Return the [X, Y] coordinate for the center point of the cell that contains the specified text.  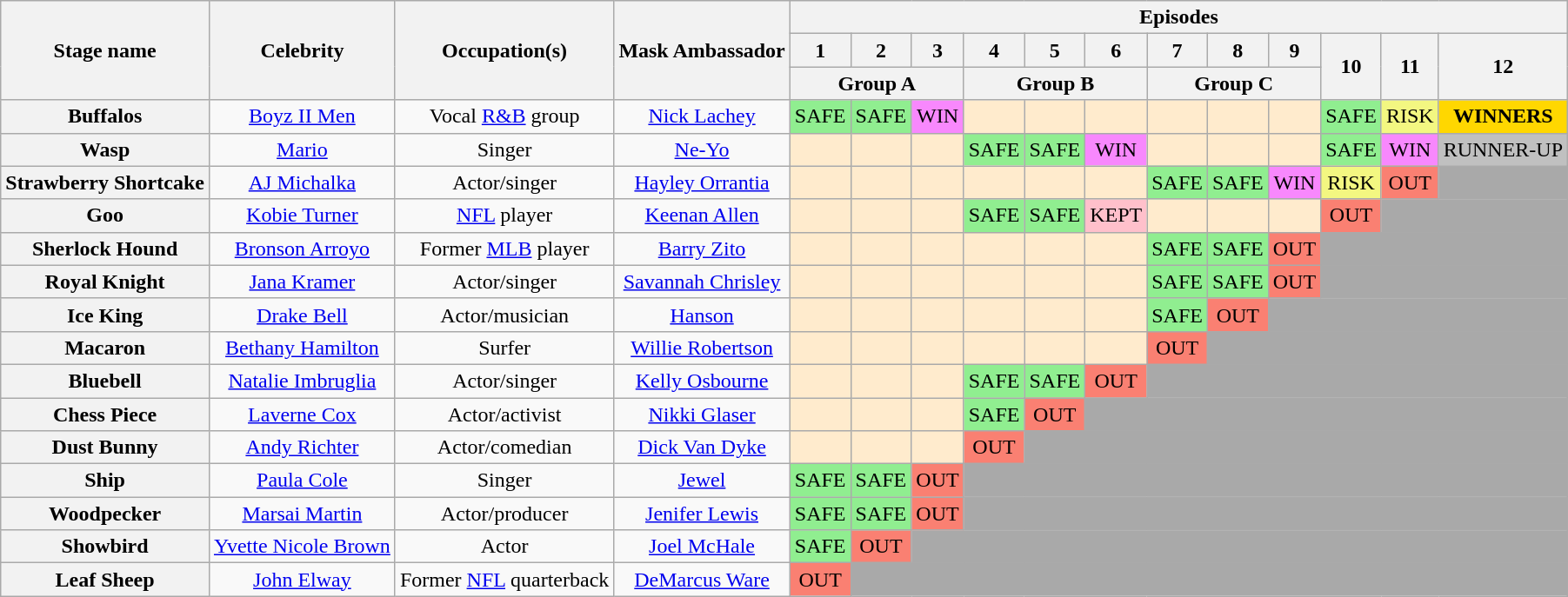
KEPT [1117, 216]
Woodpecker [105, 514]
Natalie Imbruglia [302, 381]
Actor/activist [504, 415]
NFL player [504, 216]
Surfer [504, 348]
Leaf Sheep [105, 580]
Mask Ambassador [702, 50]
Mario [302, 149]
Celebrity [302, 50]
Dust Bunny [105, 448]
1 [820, 50]
Sherlock Hound [105, 249]
Actor [504, 547]
Yvette Nicole Brown [302, 547]
Stage name [105, 50]
8 [1238, 50]
DeMarcus Ware [702, 580]
Group A [877, 83]
Vocal R&B group [504, 116]
Jana Kramer [302, 282]
Buffalos [105, 116]
Ship [105, 481]
Bluebell [105, 381]
Former MLB player [504, 249]
Macaron [105, 348]
5 [1055, 50]
Dick Van Dyke [702, 448]
Strawberry Shortcake [105, 182]
Occupation(s) [504, 50]
Willie Robertson [702, 348]
Hanson [702, 315]
Bethany Hamilton [302, 348]
Actor/producer [504, 514]
Kelly Osbourne [702, 381]
Drake Bell [302, 315]
Keenan Allen [702, 216]
Kobie Turner [302, 216]
Andy Richter [302, 448]
Laverne Cox [302, 415]
Group C [1234, 83]
Paula Cole [302, 481]
WINNERS [1503, 116]
Barry Zito [702, 249]
Royal Knight [105, 282]
Joel McHale [702, 547]
6 [1117, 50]
10 [1351, 67]
Wasp [105, 149]
Boyz II Men [302, 116]
Group B [1056, 83]
12 [1503, 67]
Chess Piece [105, 415]
Savannah Chrisley [702, 282]
Bronson Arroyo [302, 249]
Actor/comedian [504, 448]
Showbird [105, 547]
Hayley Orrantia [702, 182]
2 [881, 50]
Ice King [105, 315]
Episodes [1178, 17]
Actor/musician [504, 315]
RUNNER-UP [1503, 149]
Jewel [702, 481]
Goo [105, 216]
Marsai Martin [302, 514]
John Elway [302, 580]
7 [1178, 50]
Ne-Yo [702, 149]
Jenifer Lewis [702, 514]
3 [937, 50]
9 [1294, 50]
Nikki Glaser [702, 415]
4 [994, 50]
AJ Michalka [302, 182]
Nick Lachey [702, 116]
Former NFL quarterback [504, 580]
11 [1410, 67]
